Return the [x, y] coordinate for the center point of the cell that contains the specified text.  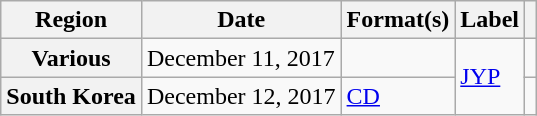
JYP [490, 77]
CD [398, 96]
South Korea [72, 96]
Date [241, 20]
December 11, 2017 [241, 58]
Region [72, 20]
Format(s) [398, 20]
Label [490, 20]
Various [72, 58]
December 12, 2017 [241, 96]
